Return the (x, y) coordinate for the center point of the cell that contains the specified text.  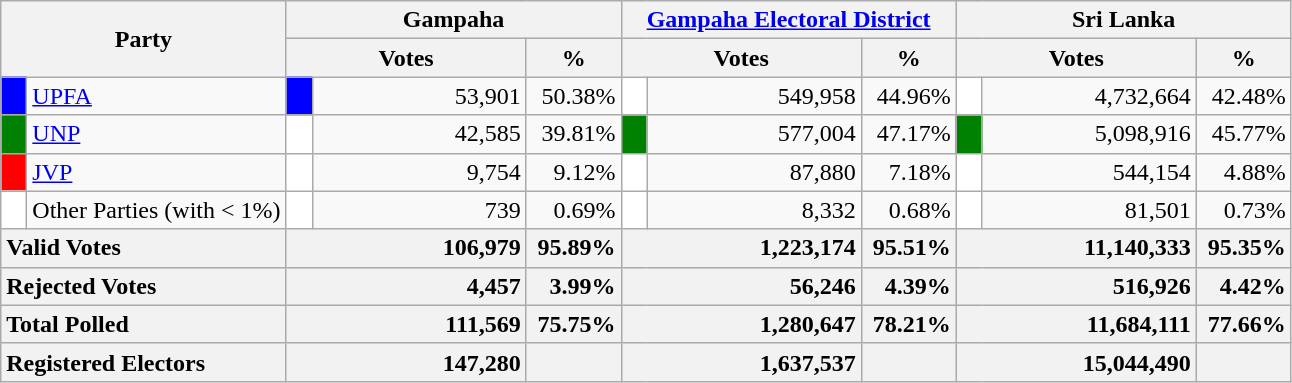
81,501 (1089, 210)
549,958 (754, 96)
45.77% (1244, 134)
739 (419, 210)
42,585 (419, 134)
78.21% (908, 324)
47.17% (908, 134)
Sri Lanka (1124, 20)
50.38% (574, 96)
9.12% (574, 172)
UPFA (156, 96)
516,926 (1076, 286)
39.81% (574, 134)
0.73% (1244, 210)
1,223,174 (741, 248)
95.35% (1244, 248)
95.89% (574, 248)
Gampaha Electoral District (788, 20)
3.99% (574, 286)
7.18% (908, 172)
Valid Votes (144, 248)
56,246 (741, 286)
1,280,647 (741, 324)
111,569 (406, 324)
Party (144, 39)
8,332 (754, 210)
0.69% (574, 210)
95.51% (908, 248)
Registered Electors (144, 362)
87,880 (754, 172)
1,637,537 (741, 362)
4,732,664 (1089, 96)
0.68% (908, 210)
42.48% (1244, 96)
9,754 (419, 172)
44.96% (908, 96)
53,901 (419, 96)
Gampaha (454, 20)
Rejected Votes (144, 286)
5,098,916 (1089, 134)
11,684,111 (1076, 324)
577,004 (754, 134)
106,979 (406, 248)
544,154 (1089, 172)
4.42% (1244, 286)
147,280 (406, 362)
4.39% (908, 286)
77.66% (1244, 324)
4,457 (406, 286)
4.88% (1244, 172)
75.75% (574, 324)
JVP (156, 172)
11,140,333 (1076, 248)
Total Polled (144, 324)
Other Parties (with < 1%) (156, 210)
15,044,490 (1076, 362)
UNP (156, 134)
